Search for the cell housing the specified text and yield its (X, Y) center coordinate. 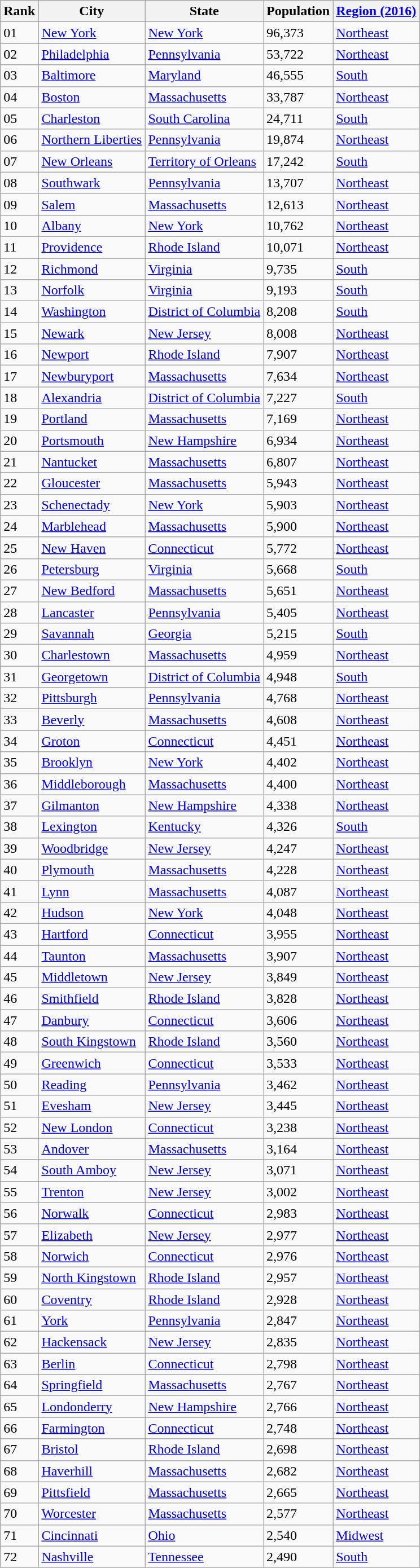
7,634 (298, 376)
20 (19, 441)
Hudson (91, 913)
2,928 (298, 1299)
Lexington (91, 827)
44 (19, 956)
New Orleans (91, 161)
Trenton (91, 1192)
South Amboy (91, 1170)
Plymouth (91, 870)
4,451 (298, 741)
4,402 (298, 763)
02 (19, 54)
Norfolk (91, 290)
Georgia (204, 634)
2,665 (298, 1492)
65 (19, 1407)
Ohio (204, 1535)
46,555 (298, 76)
15 (19, 333)
Salem (91, 204)
68 (19, 1471)
Territory of Orleans (204, 161)
07 (19, 161)
60 (19, 1299)
37 (19, 805)
06 (19, 140)
9,193 (298, 290)
Danbury (91, 1020)
71 (19, 1535)
3,955 (298, 934)
2,682 (298, 1471)
3,164 (298, 1149)
Groton (91, 741)
Brooklyn (91, 763)
Newark (91, 333)
Kentucky (204, 827)
South Kingstown (91, 1042)
6,807 (298, 462)
Philadelphia (91, 54)
Marblehead (91, 526)
Portsmouth (91, 441)
72 (19, 1557)
58 (19, 1256)
2,748 (298, 1428)
53,722 (298, 54)
5,651 (298, 591)
City (91, 11)
3,828 (298, 999)
2,698 (298, 1450)
Beverly (91, 720)
Greenwich (91, 1063)
24,711 (298, 118)
01 (19, 33)
21 (19, 462)
23 (19, 505)
Providence (91, 247)
26 (19, 569)
Maryland (204, 76)
New Bedford (91, 591)
Springfield (91, 1385)
2,766 (298, 1407)
2,957 (298, 1278)
4,948 (298, 677)
7,169 (298, 419)
7,907 (298, 355)
13 (19, 290)
5,772 (298, 548)
51 (19, 1106)
Population (298, 11)
10,071 (298, 247)
Pittsfield (91, 1492)
Region (2016) (376, 11)
55 (19, 1192)
96,373 (298, 33)
Pittsburgh (91, 698)
59 (19, 1278)
46 (19, 999)
Rank (19, 11)
8,008 (298, 333)
Coventry (91, 1299)
Charlestown (91, 655)
8,208 (298, 312)
Worcester (91, 1514)
3,071 (298, 1170)
Schenectady (91, 505)
3,907 (298, 956)
29 (19, 634)
Petersburg (91, 569)
3,238 (298, 1127)
38 (19, 827)
4,247 (298, 848)
6,934 (298, 441)
Northern Liberties (91, 140)
Richmond (91, 269)
5,215 (298, 634)
54 (19, 1170)
Berlin (91, 1364)
Evesham (91, 1106)
34 (19, 741)
05 (19, 118)
Alexandria (91, 398)
25 (19, 548)
3,462 (298, 1085)
24 (19, 526)
66 (19, 1428)
2,977 (298, 1235)
3,849 (298, 977)
03 (19, 76)
Reading (91, 1085)
17 (19, 376)
New London (91, 1127)
Newburyport (91, 376)
08 (19, 183)
61 (19, 1321)
Woodbridge (91, 848)
Nashville (91, 1557)
Gilmanton (91, 805)
9,735 (298, 269)
70 (19, 1514)
Taunton (91, 956)
42 (19, 913)
52 (19, 1127)
67 (19, 1450)
North Kingstown (91, 1278)
19 (19, 419)
2,577 (298, 1514)
36 (19, 784)
11 (19, 247)
2,983 (298, 1213)
Norwich (91, 1256)
5,900 (298, 526)
Southwark (91, 183)
Georgetown (91, 677)
39 (19, 848)
30 (19, 655)
4,608 (298, 720)
2,835 (298, 1342)
40 (19, 870)
09 (19, 204)
10 (19, 226)
4,338 (298, 805)
Lynn (91, 891)
Tennessee (204, 1557)
Bristol (91, 1450)
3,533 (298, 1063)
35 (19, 763)
69 (19, 1492)
3,002 (298, 1192)
53 (19, 1149)
Gloucester (91, 483)
32 (19, 698)
Haverhill (91, 1471)
49 (19, 1063)
York (91, 1321)
48 (19, 1042)
4,326 (298, 827)
2,767 (298, 1385)
Elizabeth (91, 1235)
Newport (91, 355)
Hartford (91, 934)
43 (19, 934)
62 (19, 1342)
4,228 (298, 870)
14 (19, 312)
45 (19, 977)
Portland (91, 419)
5,668 (298, 569)
5,943 (298, 483)
Middletown (91, 977)
13,707 (298, 183)
Washington (91, 312)
3,560 (298, 1042)
4,048 (298, 913)
12,613 (298, 204)
Midwest (376, 1535)
2,976 (298, 1256)
22 (19, 483)
3,606 (298, 1020)
New Haven (91, 548)
Lancaster (91, 612)
2,490 (298, 1557)
12 (19, 269)
18 (19, 398)
28 (19, 612)
63 (19, 1364)
Hackensack (91, 1342)
33 (19, 720)
10,762 (298, 226)
Savannah (91, 634)
27 (19, 591)
4,400 (298, 784)
Middleborough (91, 784)
64 (19, 1385)
South Carolina (204, 118)
56 (19, 1213)
5,903 (298, 505)
50 (19, 1085)
17,242 (298, 161)
04 (19, 97)
Smithfield (91, 999)
Baltimore (91, 76)
19,874 (298, 140)
33,787 (298, 97)
Charleston (91, 118)
Farmington (91, 1428)
2,798 (298, 1364)
4,087 (298, 891)
16 (19, 355)
Andover (91, 1149)
Boston (91, 97)
7,227 (298, 398)
2,847 (298, 1321)
Norwalk (91, 1213)
47 (19, 1020)
31 (19, 677)
3,445 (298, 1106)
4,959 (298, 655)
Nantucket (91, 462)
2,540 (298, 1535)
State (204, 11)
41 (19, 891)
5,405 (298, 612)
4,768 (298, 698)
57 (19, 1235)
Cincinnati (91, 1535)
Albany (91, 226)
Londonderry (91, 1407)
